Locate the cell with the specified text and output its [x, y] center coordinate. 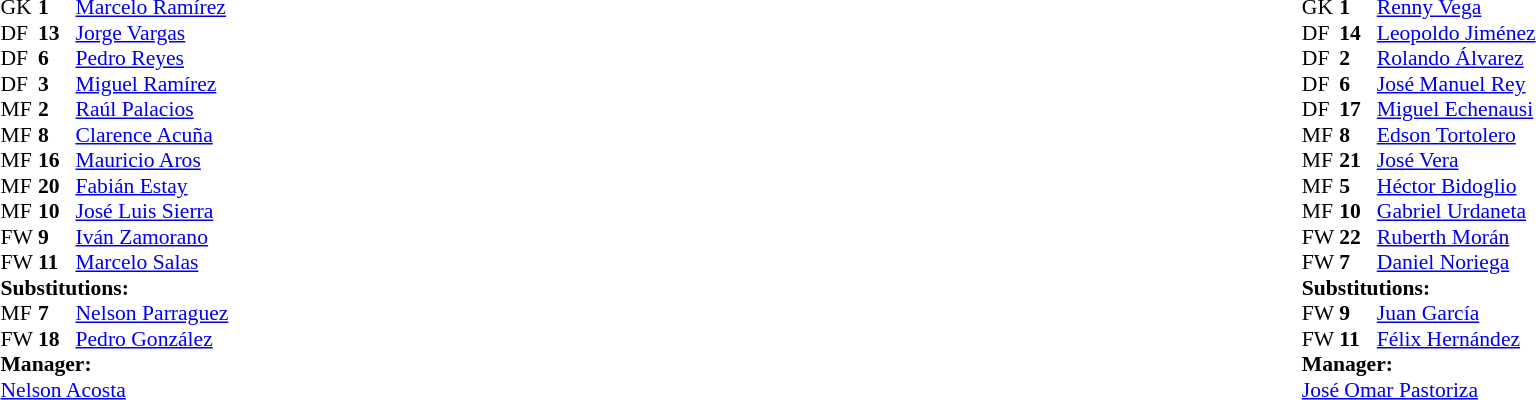
Juan García [1456, 313]
18 [57, 339]
Pedro Reyes [152, 59]
Nelson Parraguez [152, 313]
Leopoldo Jiménez [1456, 33]
Miguel Ramírez [152, 84]
22 [1358, 237]
16 [57, 161]
José Manuel Rey [1456, 84]
Clarence Acuña [152, 135]
Edson Tortolero [1456, 135]
20 [57, 186]
Fabián Estay [152, 186]
Jorge Vargas [152, 33]
14 [1358, 33]
Mauricio Aros [152, 161]
Héctor Bidoglio [1456, 186]
3 [57, 84]
Félix Hernández [1456, 339]
5 [1358, 186]
Gabriel Urdaneta [1456, 211]
Daniel Noriega [1456, 263]
Marcelo Salas [152, 263]
José Luis Sierra [152, 211]
13 [57, 33]
21 [1358, 161]
Pedro González [152, 339]
José Vera [1456, 161]
17 [1358, 109]
Raúl Palacios [152, 109]
Miguel Echenausi [1456, 109]
Iván Zamorano [152, 237]
Rolando Álvarez [1456, 59]
Ruberth Morán [1456, 237]
